Search for the cell housing the specified text and yield its (x, y) center coordinate. 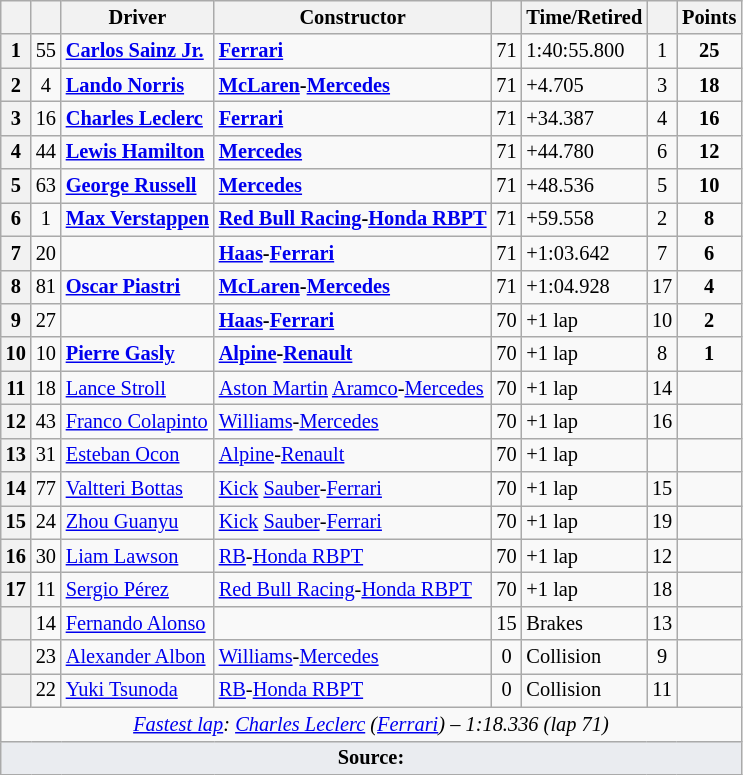
Charles Leclerc (138, 118)
Lando Norris (138, 85)
Max Verstappen (138, 219)
Franco Colapinto (138, 421)
+44.780 (585, 152)
Alexander Albon (138, 657)
Carlos Sainz Jr. (138, 51)
+59.558 (585, 219)
+48.536 (585, 186)
Lewis Hamilton (138, 152)
44 (46, 152)
Oscar Piastri (138, 287)
24 (46, 522)
+4.705 (585, 85)
55 (46, 51)
Fernando Alonso (138, 623)
Esteban Ocon (138, 455)
Driver (138, 17)
Constructor (353, 17)
30 (46, 556)
+1:04.928 (585, 287)
27 (46, 320)
81 (46, 287)
Aston Martin Aramco-Mercedes (353, 388)
63 (46, 186)
43 (46, 421)
Time/Retired (585, 17)
Liam Lawson (138, 556)
Valtteri Bottas (138, 489)
31 (46, 455)
Source: (371, 758)
Fastest lap: Charles Leclerc (Ferrari) – 1:18.336 (lap 71) (371, 724)
Brakes (585, 623)
Sergio Pérez (138, 589)
Pierre Gasly (138, 354)
+34.387 (585, 118)
Yuki Tsunoda (138, 690)
Points (709, 17)
1:40:55.800 (585, 51)
George Russell (138, 186)
22 (46, 690)
23 (46, 657)
20 (46, 253)
Zhou Guanyu (138, 522)
25 (709, 51)
Lance Stroll (138, 388)
19 (662, 522)
77 (46, 489)
+1:03.642 (585, 253)
